Extract the (X, Y) coordinate from the center of the cell holding the provided text.  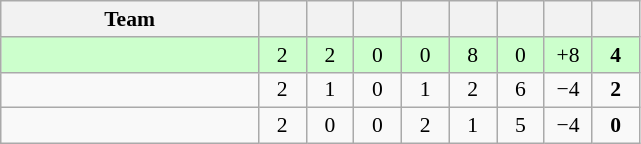
8 (473, 55)
5 (520, 126)
4 (616, 55)
6 (520, 90)
+8 (568, 55)
Team (130, 19)
